Detect which cell encompasses the target text, then output its [X, Y] center coordinate. 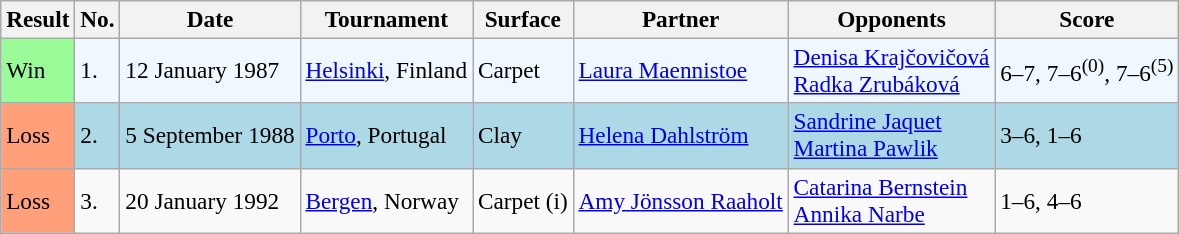
Laura Maennistoe [680, 70]
6–7, 7–6(0), 7–6(5) [1087, 70]
1. [98, 70]
Helena Dahlström [680, 136]
Score [1087, 19]
Bergen, Norway [386, 200]
2. [98, 136]
Denisa Krajčovičová Radka Zrubáková [892, 70]
Carpet [522, 70]
Helsinki, Finland [386, 70]
Sandrine Jaquet Martina Pawlik [892, 136]
Porto, Portugal [386, 136]
Partner [680, 19]
No. [98, 19]
Tournament [386, 19]
Amy Jönsson Raaholt [680, 200]
Date [210, 19]
1–6, 4–6 [1087, 200]
Carpet (i) [522, 200]
Win [38, 70]
3–6, 1–6 [1087, 136]
Opponents [892, 19]
3. [98, 200]
Surface [522, 19]
Clay [522, 136]
20 January 1992 [210, 200]
12 January 1987 [210, 70]
5 September 1988 [210, 136]
Result [38, 19]
Catarina Bernstein Annika Narbe [892, 200]
